Capture the cell that displays the provided text and extract its [X, Y] central coordinate. 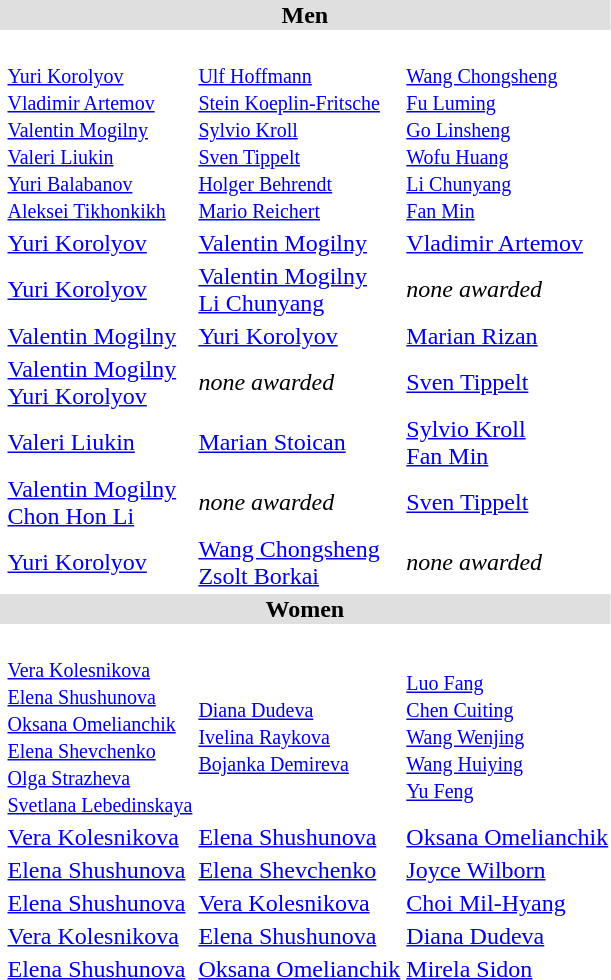
Marian Rizan [508, 336]
Choi Mil-Hyang [508, 903]
Marian Stoican [300, 442]
Sylvio Kroll Fan Min [508, 442]
Yuri KorolyovVladimir ArtemovValentin MogilnyValeri LiukinYuri BalabanovAleksei Tikhonkikh [100, 129]
Valentin Mogilny Chon Hon Li [100, 502]
Oksana Omelianchik [508, 837]
Valentin Mogilny Li Chunyang [300, 290]
Diana DudevaIvelina RaykovaBojanka Demireva [300, 723]
Valeri Liukin [100, 442]
Diana Dudeva [508, 936]
Wang ChongshengFu LumingGo LinshengWofu HuangLi ChunyangFan Min [508, 129]
Ulf HoffmannStein Koeplin-FritscheSylvio KrollSven TippeltHolger Behrendt Mario Reichert [300, 129]
Joyce Wilborn [508, 870]
Wang Chongsheng Zsolt Borkai [300, 562]
Luo FangChen Cuiting Wang WenjingWang HuiyingYu Feng [508, 723]
Women [305, 609]
Valentin Mogilny Yuri Korolyov [100, 382]
Vera KolesnikovaElena ShushunovaOksana OmelianchikElena ShevchenkoOlga StrazhevaSvetlana Lebedinskaya [100, 723]
Vladimir Artemov [508, 243]
Elena Shevchenko [300, 870]
Men [305, 15]
